Detect which cell encompasses the target text, then output its (x, y) center coordinate. 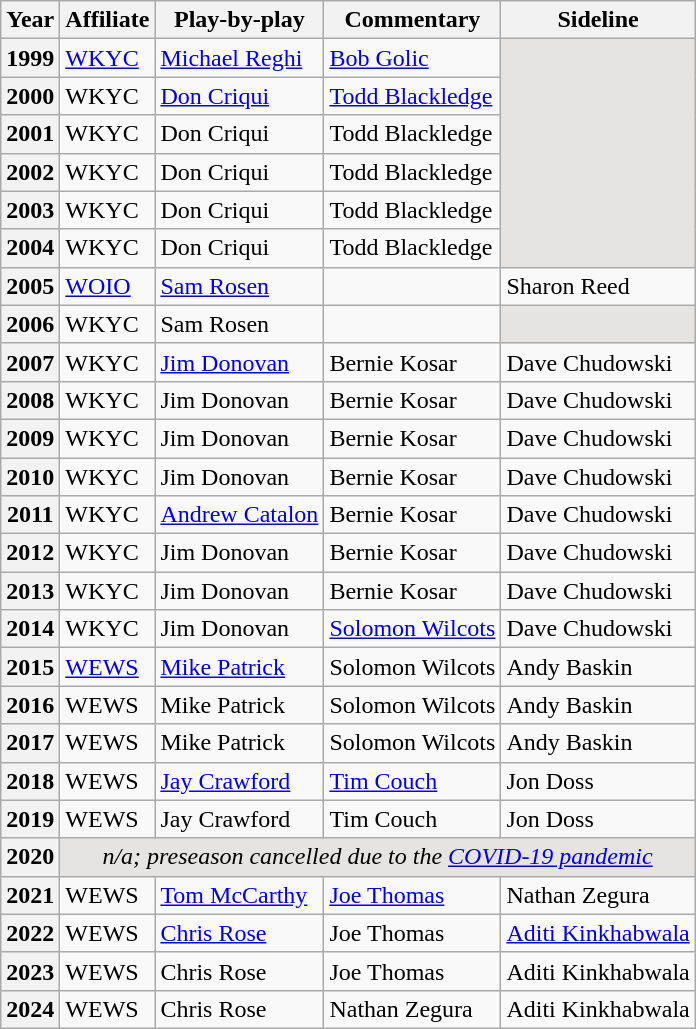
Sharon Reed (598, 286)
Commentary (412, 20)
2011 (30, 515)
2006 (30, 324)
Michael Reghi (240, 58)
Bob Golic (412, 58)
Tom McCarthy (240, 895)
2024 (30, 1009)
2015 (30, 667)
Year (30, 20)
2021 (30, 895)
2003 (30, 210)
2004 (30, 248)
2000 (30, 96)
2012 (30, 553)
n/a; preseason cancelled due to the COVID-19 pandemic (378, 857)
2010 (30, 477)
2022 (30, 933)
2018 (30, 781)
2007 (30, 362)
2020 (30, 857)
2019 (30, 819)
2008 (30, 400)
Play-by-play (240, 20)
2023 (30, 971)
Sideline (598, 20)
2005 (30, 286)
1999 (30, 58)
2009 (30, 438)
2014 (30, 629)
2002 (30, 172)
2013 (30, 591)
2017 (30, 743)
Andrew Catalon (240, 515)
2016 (30, 705)
Affiliate (108, 20)
WOIO (108, 286)
2001 (30, 134)
